Determine the (X, Y) coordinate at the center of the cell enclosing the given text.  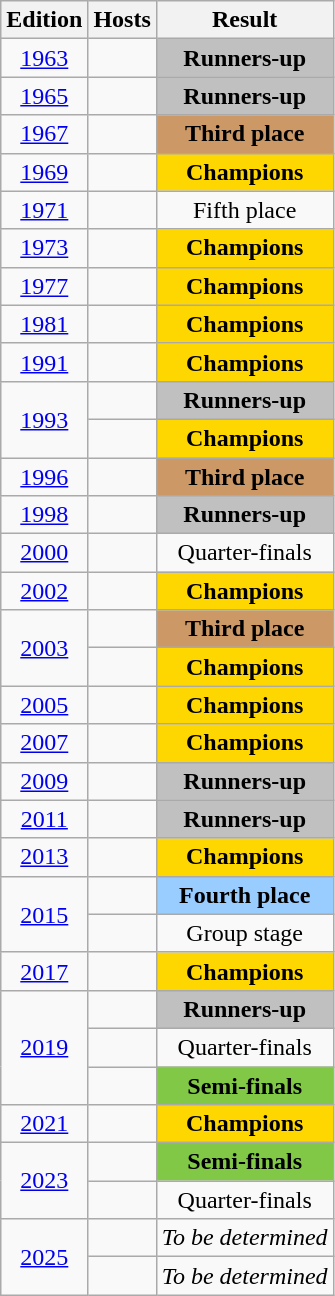
1973 (44, 248)
2023 (44, 1181)
2013 (44, 857)
Group stage (244, 933)
Result (244, 20)
1993 (44, 419)
2025 (44, 1257)
2019 (44, 1047)
Edition (44, 20)
2000 (44, 553)
Hosts (122, 20)
2005 (44, 705)
2021 (44, 1124)
1965 (44, 96)
1991 (44, 362)
2007 (44, 743)
1996 (44, 477)
2009 (44, 781)
2003 (44, 648)
2017 (44, 971)
1963 (44, 58)
2002 (44, 591)
1981 (44, 324)
1971 (44, 210)
1969 (44, 172)
2015 (44, 914)
Fifth place (244, 210)
1967 (44, 134)
1998 (44, 515)
Fourth place (244, 895)
2011 (44, 819)
1977 (44, 286)
